Capture the cell that displays the provided text and extract its [x, y] central coordinate. 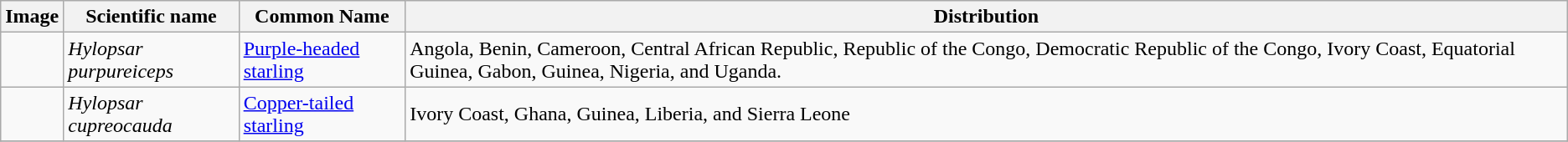
Copper-tailed starling [322, 114]
Hylopsar cupreocauda [151, 114]
Ivory Coast, Ghana, Guinea, Liberia, and Sierra Leone [987, 114]
Scientific name [151, 17]
Distribution [987, 17]
Hylopsar purpureiceps [151, 60]
Common Name [322, 17]
Purple-headed starling [322, 60]
Image [32, 17]
